From the cell containing the given text, extract its center point as (X, Y) coordinate. 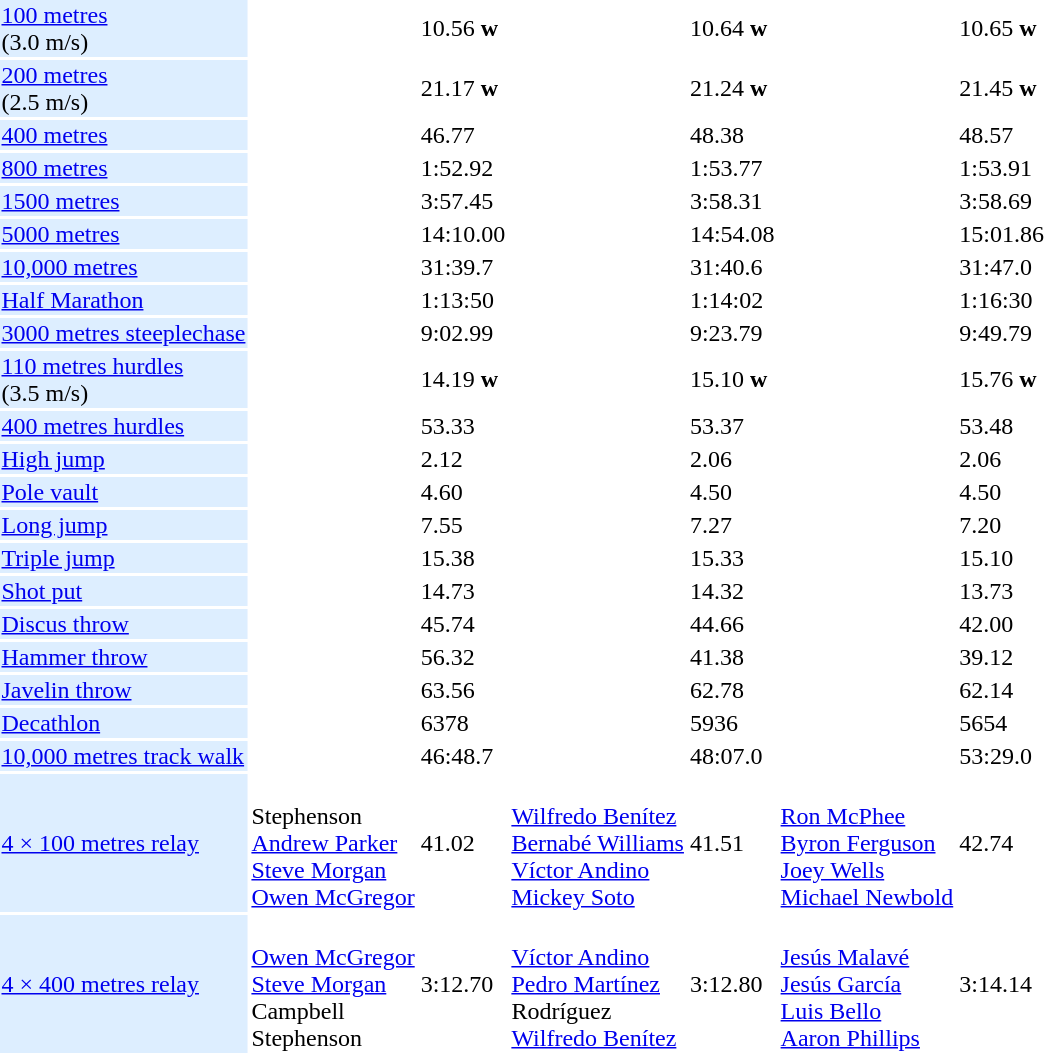
Discus throw (124, 624)
14:10.00 (463, 234)
48:07.0 (732, 756)
41.02 (463, 843)
7.27 (732, 525)
400 metres (124, 135)
14.73 (463, 591)
9:02.99 (463, 333)
31:39.7 (463, 267)
4 × 400 metres relay (124, 984)
2.06 (732, 459)
3:57.45 (463, 201)
15.33 (732, 558)
15.10 w (732, 380)
10,000 metres track walk (124, 756)
Wilfredo Benítez Bernabé Williams Víctor Andino Mickey Soto (598, 843)
46:48.7 (463, 756)
4 × 100 metres relay (124, 843)
7.55 (463, 525)
Stephenson Andrew Parker Steve Morgan Owen McGregor (333, 843)
Half Marathon (124, 300)
41.51 (732, 843)
53.33 (463, 426)
Decathlon (124, 723)
14:54.08 (732, 234)
Víctor Andino Pedro Martínez Rodríguez Wilfredo Benítez (598, 984)
62.78 (732, 690)
63.56 (463, 690)
41.38 (732, 657)
1:14:02 (732, 300)
Ron McPhee Byron Ferguson Joey Wells Michael Newbold (867, 843)
10.64 w (732, 28)
200 metres (2.5 m/s) (124, 88)
1:13:50 (463, 300)
15.38 (463, 558)
21.17 w (463, 88)
Jesús Malavé Jesús García Luis Bello Aaron Phillips (867, 984)
Pole vault (124, 492)
44.66 (732, 624)
10.56 w (463, 28)
14.32 (732, 591)
3:12.70 (463, 984)
1:53.77 (732, 168)
100 metres (3.0 m/s) (124, 28)
400 metres hurdles (124, 426)
Long jump (124, 525)
10,000 metres (124, 267)
3:58.31 (732, 201)
4.50 (732, 492)
800 metres (124, 168)
21.24 w (732, 88)
56.32 (463, 657)
48.38 (732, 135)
53.37 (732, 426)
Owen McGregor Steve Morgan Campbell Stephenson (333, 984)
Shot put (124, 591)
High jump (124, 459)
Triple jump (124, 558)
5000 metres (124, 234)
9:23.79 (732, 333)
3:12.80 (732, 984)
1:52.92 (463, 168)
5936 (732, 723)
Hammer throw (124, 657)
4.60 (463, 492)
45.74 (463, 624)
6378 (463, 723)
31:40.6 (732, 267)
1500 metres (124, 201)
46.77 (463, 135)
3000 metres steeplechase (124, 333)
Javelin throw (124, 690)
2.12 (463, 459)
14.19 w (463, 380)
110 metres hurdles (3.5 m/s) (124, 380)
